Extract the (X, Y) coordinate from the center of the cell holding the provided text.  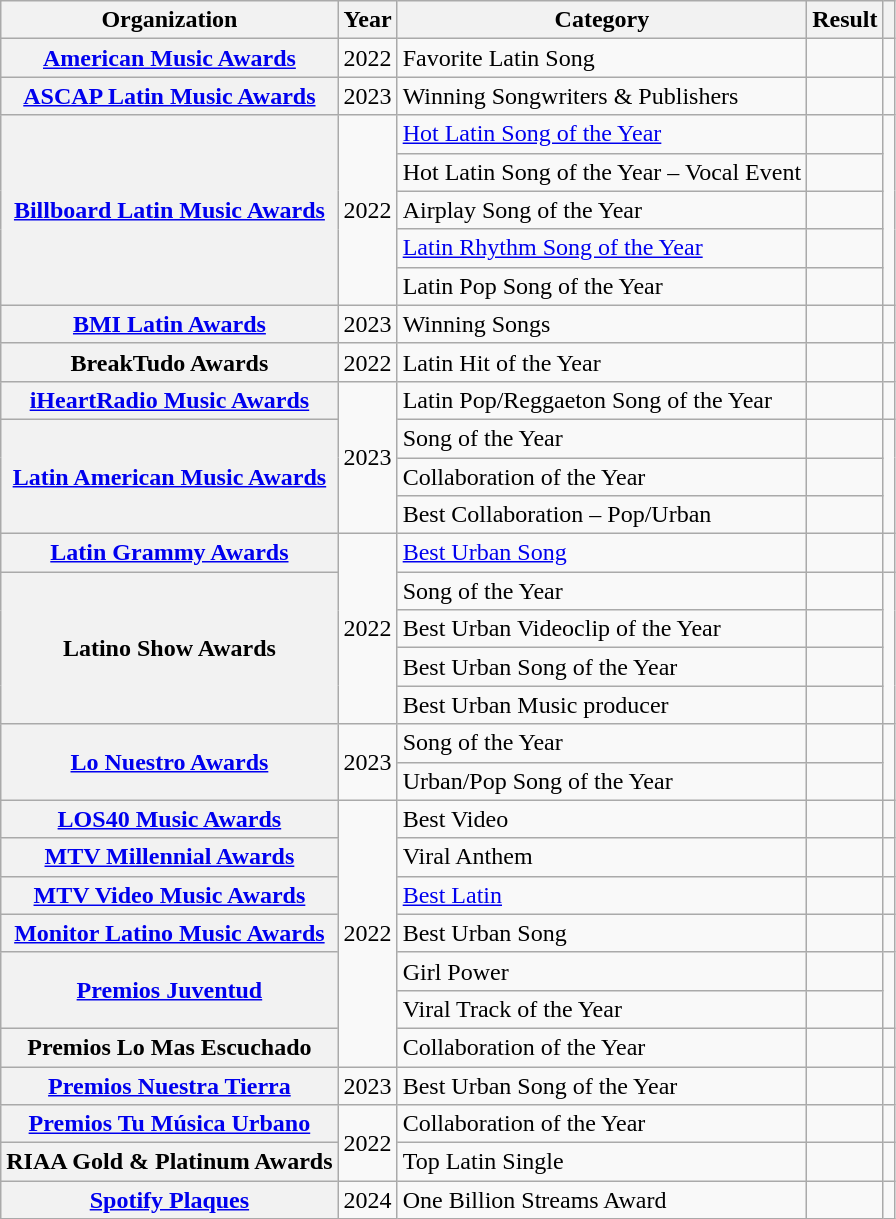
ASCAP Latin Music Awards (170, 96)
Latin Rhythm Song of the Year (602, 248)
iHeartRadio Music Awards (170, 400)
MTV Video Music Awards (170, 895)
Viral Track of the Year (602, 1009)
Year (368, 20)
Best Urban Music producer (602, 705)
2024 (368, 1200)
RIAA Gold & Platinum Awards (170, 1162)
Best Video (602, 819)
Girl Power (602, 971)
LOS40 Music Awards (170, 819)
One Billion Streams Award (602, 1200)
Winning Songwriters & Publishers (602, 96)
Billboard Latin Music Awards (170, 210)
BreakTudo Awards (170, 362)
Premios Tu Música Urbano (170, 1124)
Urban/Pop Song of the Year (602, 781)
Latin American Music Awards (170, 476)
Result (845, 20)
MTV Millennial Awards (170, 857)
Lo Nuestro Awards (170, 762)
Best Collaboration – Pop/Urban (602, 515)
Latino Show Awards (170, 648)
Best Latin (602, 895)
Spotify Plaques (170, 1200)
Top Latin Single (602, 1162)
Viral Anthem (602, 857)
Latin Hit of the Year (602, 362)
BMI Latin Awards (170, 324)
Premios Juventud (170, 990)
Monitor Latino Music Awards (170, 933)
American Music Awards (170, 58)
Latin Pop/Reggaeton Song of the Year (602, 400)
Premios Lo Mas Escuchado (170, 1047)
Best Urban Videoclip of the Year (602, 629)
Airplay Song of the Year (602, 210)
Hot Latin Song of the Year (602, 134)
Latin Pop Song of the Year (602, 286)
Organization (170, 20)
Hot Latin Song of the Year – Vocal Event (602, 172)
Premios Nuestra Tierra (170, 1085)
Latin Grammy Awards (170, 553)
Winning Songs (602, 324)
Category (602, 20)
Favorite Latin Song (602, 58)
